Find where the given text appears and provide that cell's center as (X, Y) coordinate. 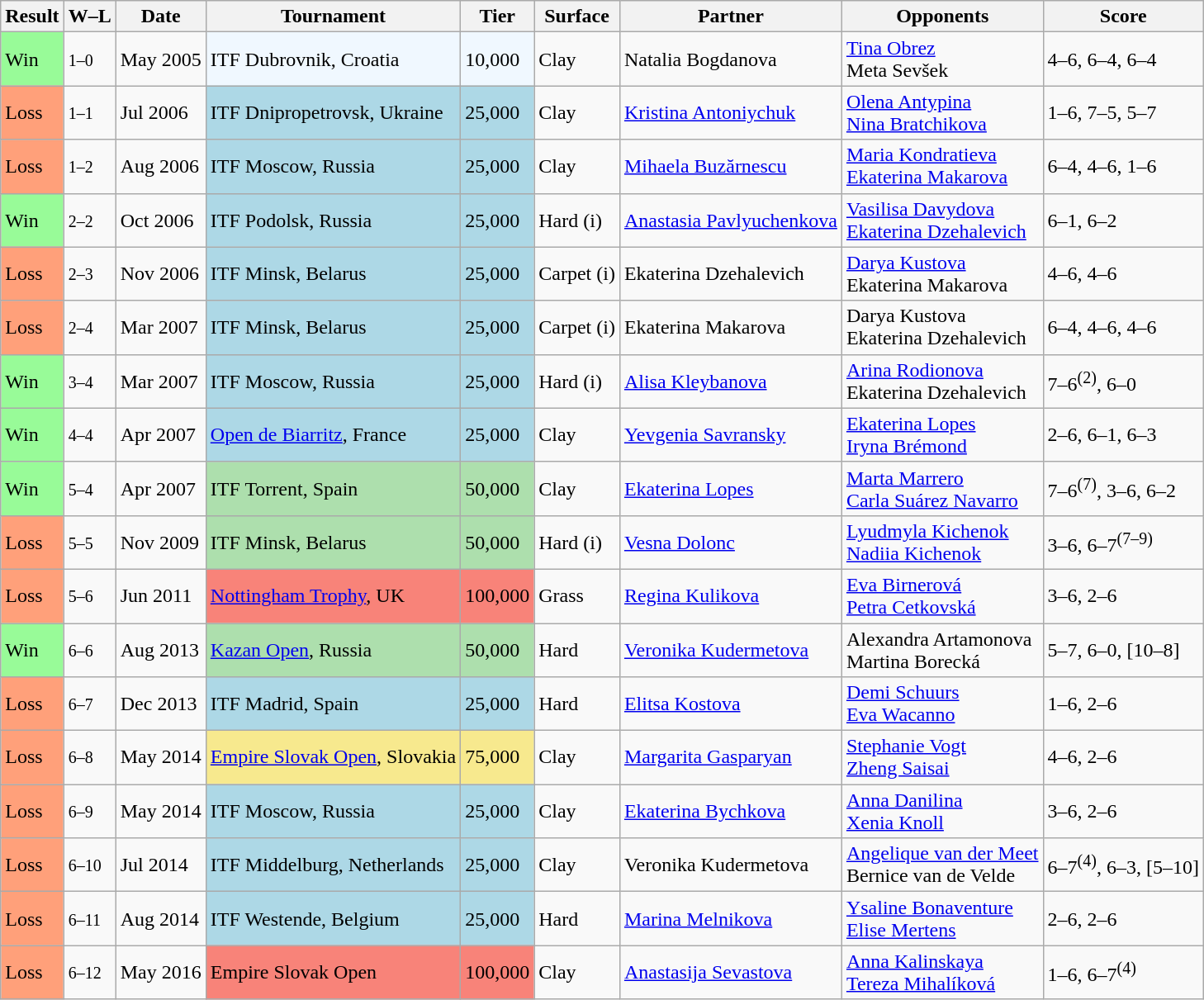
2–3 (89, 274)
6–4, 4–6, 4–6 (1123, 327)
May 2016 (160, 973)
W–L (89, 17)
Empire Slovak Open (333, 973)
Tournament (333, 17)
Olena Antypina Nina Bratchikova (942, 112)
Nov 2009 (160, 542)
7–6(7), 3–6, 6–2 (1123, 489)
3–4 (89, 382)
Aug 2014 (160, 918)
Marta Marrero Carla Suárez Navarro (942, 489)
Maria Kondratieva Ekaterina Makarova (942, 167)
6–7 (89, 704)
Score (1123, 17)
Kristina Antoniychuk (730, 112)
1–6, 7–5, 5–7 (1123, 112)
ITF Madrid, Spain (333, 704)
Ekaterina Dzehalevich (730, 274)
Vesna Dolonc (730, 542)
ITF Podolsk, Russia (333, 220)
Marina Melnikova (730, 918)
4–6, 4–6 (1123, 274)
Demi Schuurs Eva Wacanno (942, 704)
5–5 (89, 542)
Mihaela Buzărnescu (730, 167)
2–6, 2–6 (1123, 918)
Jun 2011 (160, 596)
Nov 2006 (160, 274)
Nottingham Trophy, UK (333, 596)
May 2005 (160, 59)
Dec 2013 (160, 704)
2–6, 6–1, 6–3 (1123, 434)
Alexandra Artamonova Martina Borecká (942, 649)
Margarita Gasparyan (730, 758)
Ekaterina Lopes (730, 489)
Elitsa Kostova (730, 704)
Angelique van der Meet Bernice van de Velde (942, 865)
Ekaterina Lopes Iryna Brémond (942, 434)
Alisa Kleybanova (730, 382)
6–10 (89, 865)
Kazan Open, Russia (333, 649)
Empire Slovak Open, Slovakia (333, 758)
Tina Obrez Meta Sevšek (942, 59)
6–9 (89, 811)
Yevgenia Savransky (730, 434)
Stephanie Vogt Zheng Saisai (942, 758)
Opponents (942, 17)
Darya Kustova Ekaterina Dzehalevich (942, 327)
Ekaterina Makarova (730, 327)
Darya Kustova Ekaterina Makarova (942, 274)
ITF Dubrovnik, Croatia (333, 59)
Jul 2006 (160, 112)
Anastasia Pavlyuchenkova (730, 220)
ITF Middelburg, Netherlands (333, 865)
Partner (730, 17)
6–1, 6–2 (1123, 220)
5–7, 6–0, [10–8] (1123, 649)
Jul 2014 (160, 865)
6–8 (89, 758)
1–6, 6–7(4) (1123, 973)
7–6(2), 6–0 (1123, 382)
Anastasija Sevastova (730, 973)
6–4, 4–6, 1–6 (1123, 167)
Lyudmyla Kichenok Nadiia Kichenok (942, 542)
4–4 (89, 434)
ITF Dnipropetrovsk, Ukraine (333, 112)
Grass (577, 596)
1–1 (89, 112)
2–2 (89, 220)
Natalia Bogdanova (730, 59)
Regina Kulikova (730, 596)
75,000 (497, 758)
Aug 2006 (160, 167)
6–7(4), 6–3, [5–10] (1123, 865)
Tier (497, 17)
10,000 (497, 59)
Result (32, 17)
6–12 (89, 973)
4–6, 6–4, 6–4 (1123, 59)
ITF Torrent, Spain (333, 489)
ITF Westende, Belgium (333, 918)
Arina Rodionova Ekaterina Dzehalevich (942, 382)
6–6 (89, 649)
5–4 (89, 489)
Ekaterina Bychkova (730, 811)
Anna Danilina Xenia Knoll (942, 811)
Ysaline Bonaventure Elise Mertens (942, 918)
1–6, 2–6 (1123, 704)
3–6, 6–7(7–9) (1123, 542)
6–11 (89, 918)
Eva Birnerová Petra Cetkovská (942, 596)
4–6, 2–6 (1123, 758)
5–6 (89, 596)
Surface (577, 17)
Open de Biarritz, France (333, 434)
1–2 (89, 167)
2–4 (89, 327)
Anna Kalinskaya Tereza Mihalíková (942, 973)
Date (160, 17)
1–0 (89, 59)
Oct 2006 (160, 220)
Vasilisa Davydova Ekaterina Dzehalevich (942, 220)
Aug 2013 (160, 649)
